From the cell containing the given text, extract its center point as (X, Y) coordinate. 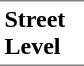
Street Level (42, 33)
